Determine the (X, Y) coordinate at the center of the cell enclosing the given text.  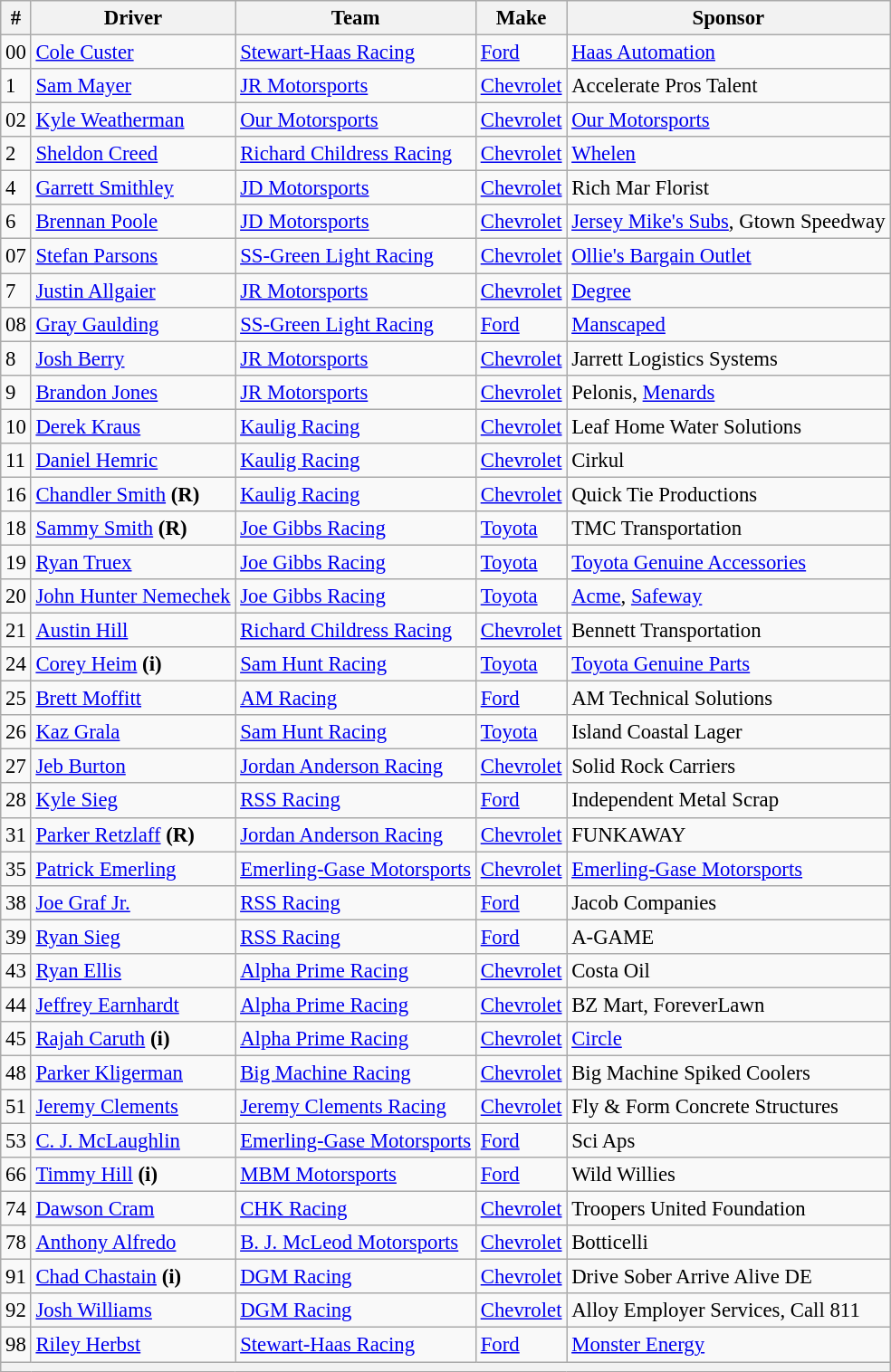
Chad Chastain (i) (133, 1277)
Costa Oil (728, 971)
Stefan Parsons (133, 256)
Sammy Smith (R) (133, 529)
Rich Mar Florist (728, 188)
43 (16, 971)
10 (16, 426)
16 (16, 494)
Wild Willies (728, 1175)
Corey Heim (i) (133, 664)
Ryan Ellis (133, 971)
Team (356, 18)
Justin Allgaier (133, 291)
Riley Herbst (133, 1345)
9 (16, 392)
AM Racing (356, 699)
Sam Mayer (133, 86)
Degree (728, 291)
Circle (728, 1039)
02 (16, 120)
Sheldon Creed (133, 154)
Jeremy Clements (133, 1107)
Bennett Transportation (728, 631)
Make (521, 18)
Fly & Form Concrete Structures (728, 1107)
45 (16, 1039)
00 (16, 52)
19 (16, 562)
Brett Moffitt (133, 699)
78 (16, 1243)
MBM Motorsports (356, 1175)
Monster Energy (728, 1345)
07 (16, 256)
Derek Kraus (133, 426)
Island Coastal Lager (728, 732)
Jersey Mike's Subs, Gtown Speedway (728, 222)
CHK Racing (356, 1209)
Dawson Cram (133, 1209)
Joe Graf Jr. (133, 902)
Drive Sober Arrive Alive DE (728, 1277)
Sci Aps (728, 1141)
Chandler Smith (R) (133, 494)
Kyle Weatherman (133, 120)
Josh Williams (133, 1311)
Patrick Emerling (133, 869)
31 (16, 834)
John Hunter Nemechek (133, 596)
Jeremy Clements Racing (356, 1107)
53 (16, 1141)
Haas Automation (728, 52)
Gray Gaulding (133, 324)
Parker Retzlaff (R) (133, 834)
21 (16, 631)
Big Machine Racing (356, 1072)
Jarrett Logistics Systems (728, 358)
Josh Berry (133, 358)
Whelen (728, 154)
C. J. McLaughlin (133, 1141)
Driver (133, 18)
38 (16, 902)
18 (16, 529)
Ollie's Bargain Outlet (728, 256)
FUNKAWAY (728, 834)
44 (16, 1005)
35 (16, 869)
98 (16, 1345)
1 (16, 86)
11 (16, 461)
A-GAME (728, 937)
51 (16, 1107)
27 (16, 767)
Jacob Companies (728, 902)
Quick Tie Productions (728, 494)
Cirkul (728, 461)
Sponsor (728, 18)
Independent Metal Scrap (728, 801)
# (16, 18)
Botticelli (728, 1243)
Daniel Hemric (133, 461)
BZ Mart, ForeverLawn (728, 1005)
Brandon Jones (133, 392)
AM Technical Solutions (728, 699)
Big Machine Spiked Coolers (728, 1072)
Pelonis, Menards (728, 392)
20 (16, 596)
08 (16, 324)
Rajah Caruth (i) (133, 1039)
8 (16, 358)
Troopers United Foundation (728, 1209)
26 (16, 732)
Leaf Home Water Solutions (728, 426)
Accelerate Pros Talent (728, 86)
Toyota Genuine Accessories (728, 562)
Ryan Truex (133, 562)
2 (16, 154)
39 (16, 937)
Brennan Poole (133, 222)
91 (16, 1277)
B. J. McLeod Motorsports (356, 1243)
Austin Hill (133, 631)
74 (16, 1209)
Garrett Smithley (133, 188)
7 (16, 291)
Cole Custer (133, 52)
Kaz Grala (133, 732)
92 (16, 1311)
Timmy Hill (i) (133, 1175)
48 (16, 1072)
24 (16, 664)
6 (16, 222)
Manscaped (728, 324)
28 (16, 801)
Kyle Sieg (133, 801)
Alloy Employer Services, Call 811 (728, 1311)
4 (16, 188)
Toyota Genuine Parts (728, 664)
66 (16, 1175)
25 (16, 699)
Parker Kligerman (133, 1072)
Acme, Safeway (728, 596)
Jeffrey Earnhardt (133, 1005)
Jeb Burton (133, 767)
Solid Rock Carriers (728, 767)
Anthony Alfredo (133, 1243)
TMC Transportation (728, 529)
Ryan Sieg (133, 937)
